Determine the (X, Y) coordinate at the center of the cell enclosing the given text.  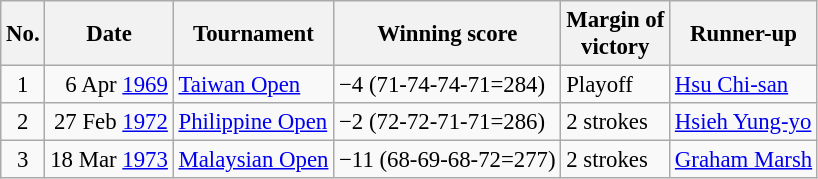
27 Feb 1972 (109, 122)
No. (23, 34)
Graham Marsh (744, 160)
2 (23, 122)
Hsieh Yung-yo (744, 122)
Winning score (448, 34)
Date (109, 34)
Malaysian Open (254, 160)
−2 (72-72-71-71=286) (448, 122)
−11 (68-69-68-72=277) (448, 160)
Philippine Open (254, 122)
Runner-up (744, 34)
Margin ofvictory (616, 34)
3 (23, 160)
Taiwan Open (254, 85)
6 Apr 1969 (109, 85)
Hsu Chi-san (744, 85)
Playoff (616, 85)
Tournament (254, 34)
1 (23, 85)
−4 (71-74-74-71=284) (448, 85)
18 Mar 1973 (109, 160)
